Identify which cell holds the provided text, then report its (X, Y) central coordinate. 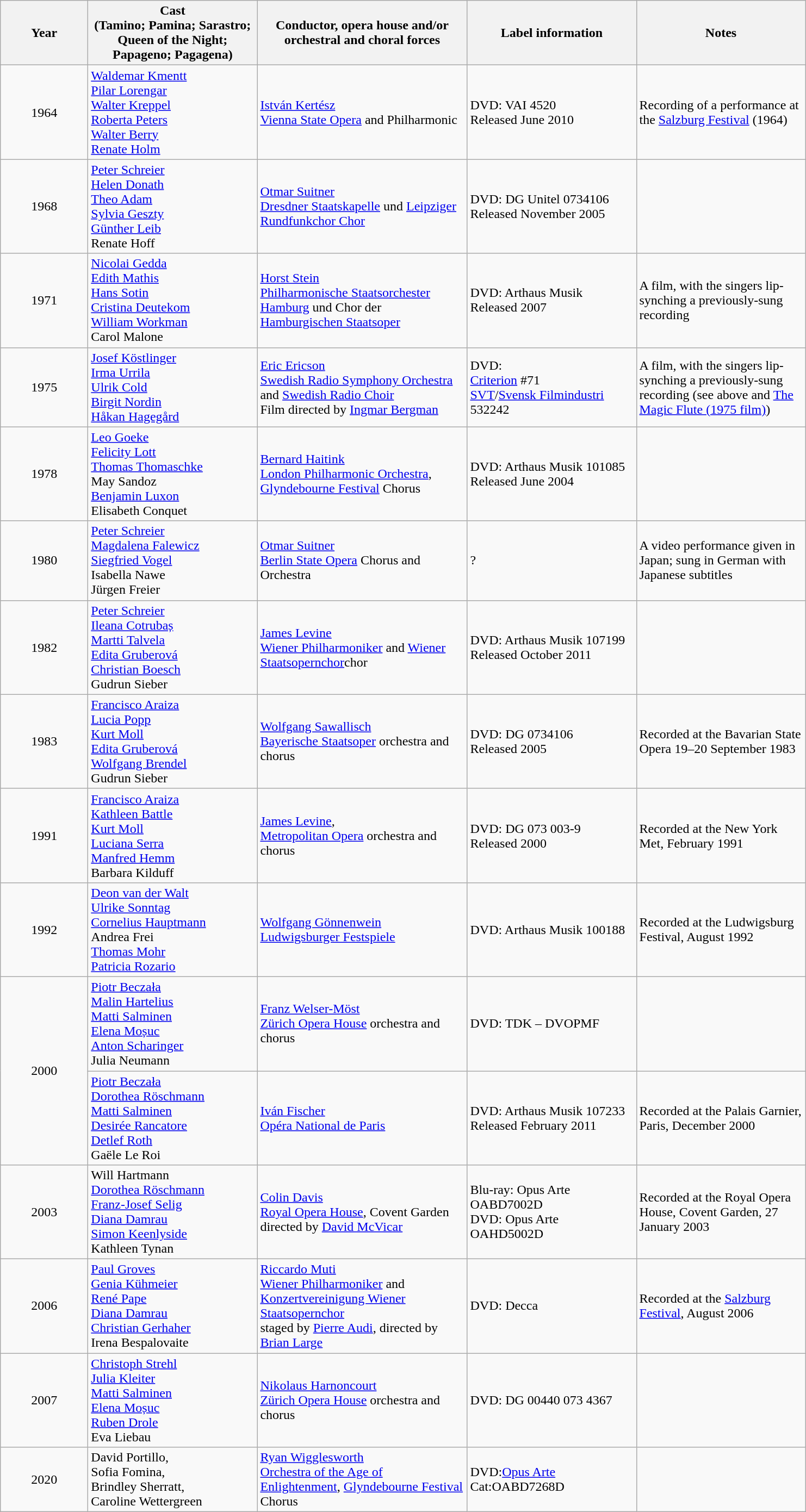
Peter SchreierMagdalena FalewiczSiegfried VogelIsabella NaweJürgen Freier (173, 561)
DVD: TDK – DVOPMF (551, 1023)
1964 (45, 112)
Piotr BeczałaMalin HarteliusMatti SalminenElena MoșucAnton ScharingerJulia Neumann (173, 1023)
DVD: Arthaus Musik 107199Released October 2011 (551, 647)
James LevineWiener Philharmoniker and Wiener Staatsopernchorchor (362, 647)
DVD: Arthaus Musik 100188 (551, 930)
Piotr BeczałaDorothea RöschmannMatti SalminenDesirée RancatoreDetlef RothGaële Le Roi (173, 1118)
Blu-ray: Opus Arte OABD7002DDVD: Opus Arte OAHD5002D (551, 1212)
Horst SteinPhilharmonische Staatsorchester Hamburg und Chor der Hamburgischen Staatsoper (362, 300)
DVD: DG 073 003-9Released 2000 (551, 835)
Riccardo MutiWiener Philharmoniker and Konzertvereinigung Wiener Staatsopernchorstaged by Pierre Audi, directed by Brian Large (362, 1306)
Conductor, opera house and/or orchestral and choral forces (362, 33)
Deon van der WaltUlrike SonntagCornelius HauptmannAndrea FreiThomas MohrPatricia Rozario (173, 930)
DVD: Arthaus MusikReleased 2007 (551, 300)
2007 (45, 1401)
1982 (45, 647)
DVD:Criterion #71SVT/Svensk Filmindustri 532242 (551, 387)
Label information (551, 33)
1983 (45, 742)
Iván FischerOpéra National de Paris (362, 1118)
A film, with the singers lip-synching a previously-sung recording (see above and The Magic Flute (1975 film)) (721, 387)
István KertészVienna State Opera and Philharmonic (362, 112)
DVD:Opus Arte Cat:OABD7268D (551, 1480)
DVD: Decca (551, 1306)
Francisco AraizaLucia PoppKurt MollEdita GruberováWolfgang BrendelGudrun Sieber (173, 742)
Notes (721, 33)
Recorded at the Ludwigsburg Festival, August 1992 (721, 930)
1991 (45, 835)
Recorded at the Salzburg Festival, August 2006 (721, 1306)
A film, with the singers lip-synching a previously-sung recording (721, 300)
Leo GoekeFelicity LottThomas ThomaschkeMay SandozBenjamin LuxonElisabeth Conquet (173, 474)
Ryan WigglesworthOrchestra of the Age of Enlightenment, Glyndebourne Festival Chorus (362, 1480)
1968 (45, 207)
1975 (45, 387)
Recorded at the New York Met, February 1991 (721, 835)
Recorded at the Bavarian State Opera 19–20 September 1983 (721, 742)
Recorded at the Royal Opera House, Covent Garden, 27 January 2003 (721, 1212)
DVD: DG 0734106Released 2005 (551, 742)
2000 (45, 1071)
Wolfgang SawallischBayerische Staatsoper orchestra and chorus (362, 742)
1992 (45, 930)
Will HartmannDorothea RöschmannFranz-Josef SeligDiana DamrauSimon KeenlysideKathleen Tynan (173, 1212)
2020 (45, 1480)
1971 (45, 300)
Waldemar KmenttPilar LorengarWalter KreppelRoberta PetersWalter BerryRenate Holm (173, 112)
David Portillo,Sofia Fomina,Brindley Sherratt,Caroline Wettergreen (173, 1480)
Otmar SuitnerBerlin State Opera Chorus and Orchestra (362, 561)
2006 (45, 1306)
Nikolaus HarnoncourtZürich Opera House orchestra and chorus (362, 1401)
Franz Welser-MöstZürich Opera House orchestra and chorus (362, 1023)
Nicolai GeddaEdith MathisHans SotinCristina DeutekomWilliam WorkmanCarol Malone (173, 300)
A video performance given in Japan; sung in German with Japanese subtitles (721, 561)
Cast(Tamino; Pamina; Sarastro; Queen of the Night; Papageno; Pagagena) (173, 33)
Recording of a performance at the Salzburg Festival (1964) (721, 112)
Peter SchreierIleana CotrubașMartti TalvelaEdita GruberováChristian BoeschGudrun Sieber (173, 647)
DVD: Arthaus Musik 107233 Released February 2011 (551, 1118)
Peter SchreierHelen DonathTheo AdamSylvia GesztyGünther LeibRenate Hoff (173, 207)
Josef KöstlingerIrma UrrilaUlrik ColdBirgit NordinHåkan Hagegård (173, 387)
Paul GrovesGenia KühmeierRené PapeDiana DamrauChristian GerhaherIrena Bespalovaite (173, 1306)
Bernard HaitinkLondon Philharmonic Orchestra, Glyndebourne Festival Chorus (362, 474)
DVD: DG Unitel 0734106Released November 2005 (551, 207)
James Levine,Metropolitan Opera orchestra and chorus (362, 835)
1978 (45, 474)
Christoph StrehlJulia KleiterMatti SalminenElena MoșucRuben DroleEva Liebau (173, 1401)
Recorded at the Palais Garnier, Paris, December 2000 (721, 1118)
DVD: Arthaus Musik 101085Released June 2004 (551, 474)
Year (45, 33)
? (551, 561)
Francisco AraizaKathleen BattleKurt MollLuciana SerraManfred HemmBarbara Kilduff (173, 835)
Colin DavisRoyal Opera House, Covent Gardendirected by David McVicar (362, 1212)
Otmar SuitnerDresdner Staatskapelle und Leipziger Rundfunkchor Chor (362, 207)
2003 (45, 1212)
Eric EricsonSwedish Radio Symphony Orchestra and Swedish Radio ChoirFilm directed by Ingmar Bergman (362, 387)
DVD: VAI 4520Released June 2010 (551, 112)
DVD: DG 00440 073 4367 (551, 1401)
Wolfgang GönnenweinLudwigsburger Festspiele (362, 930)
1980 (45, 561)
